Return (X, Y) of the center of cell containing provided text 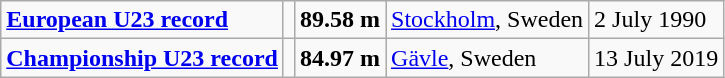
Gävle, Sweden (488, 58)
13 July 2019 (656, 58)
2 July 1990 (656, 20)
Stockholm, Sweden (488, 20)
84.97 m (340, 58)
Championship U23 record (142, 58)
European U23 record (142, 20)
89.58 m (340, 20)
